Capture the cell that displays the provided text and extract its (X, Y) central coordinate. 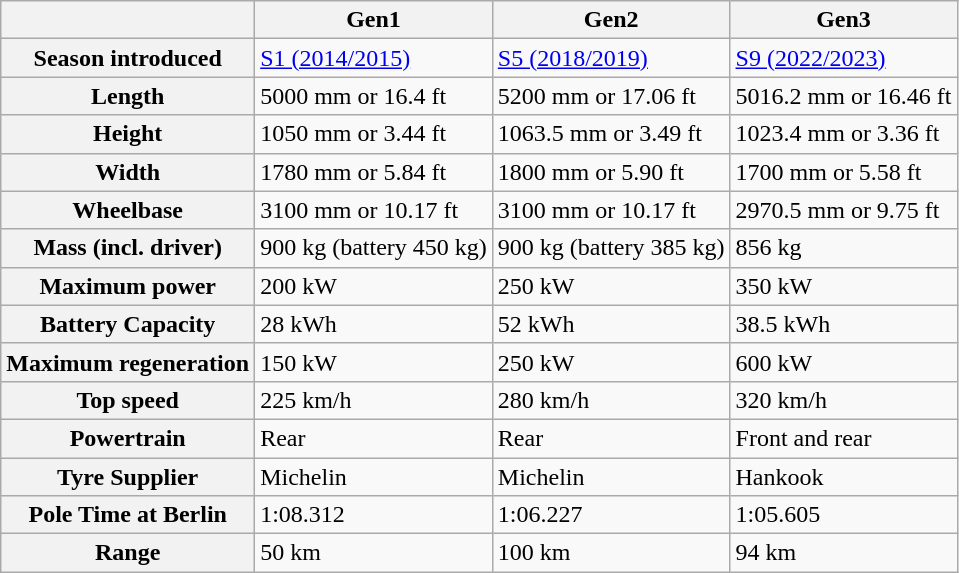
Powertrain (128, 438)
900 kg (battery 385 kg) (611, 248)
28 kWh (374, 324)
1700 mm or 5.58 ft (844, 172)
1023.4 mm or 3.36 ft (844, 134)
Maximum regeneration (128, 362)
S5 (2018/2019) (611, 58)
50 km (374, 553)
150 kW (374, 362)
280 km/h (611, 400)
Length (128, 96)
1:08.312 (374, 515)
5000 mm or 16.4 ft (374, 96)
38.5 kWh (844, 324)
S1 (2014/2015) (374, 58)
S9 (2022/2023) (844, 58)
320 km/h (844, 400)
Mass (incl. driver) (128, 248)
856 kg (844, 248)
Height (128, 134)
5200 mm or 17.06 ft (611, 96)
Range (128, 553)
Tyre Supplier (128, 477)
Gen1 (374, 20)
1:05.605 (844, 515)
Maximum power (128, 286)
350 kW (844, 286)
Hankook (844, 477)
Width (128, 172)
1063.5 mm or 3.49 ft (611, 134)
1780 mm or 5.84 ft (374, 172)
52 kWh (611, 324)
200 kW (374, 286)
94 km (844, 553)
225 km/h (374, 400)
1800 mm or 5.90 ft (611, 172)
5016.2 mm or 16.46 ft (844, 96)
Season introduced (128, 58)
Pole Time at Berlin (128, 515)
900 kg (battery 450 kg) (374, 248)
Gen2 (611, 20)
2970.5 mm or 9.75 ft (844, 210)
Gen3 (844, 20)
Battery Capacity (128, 324)
Front and rear (844, 438)
Top speed (128, 400)
1050 mm or 3.44 ft (374, 134)
600 kW (844, 362)
100 km (611, 553)
Wheelbase (128, 210)
1:06.227 (611, 515)
